Extract the (X, Y) coordinate from the center of the cell holding the provided text.  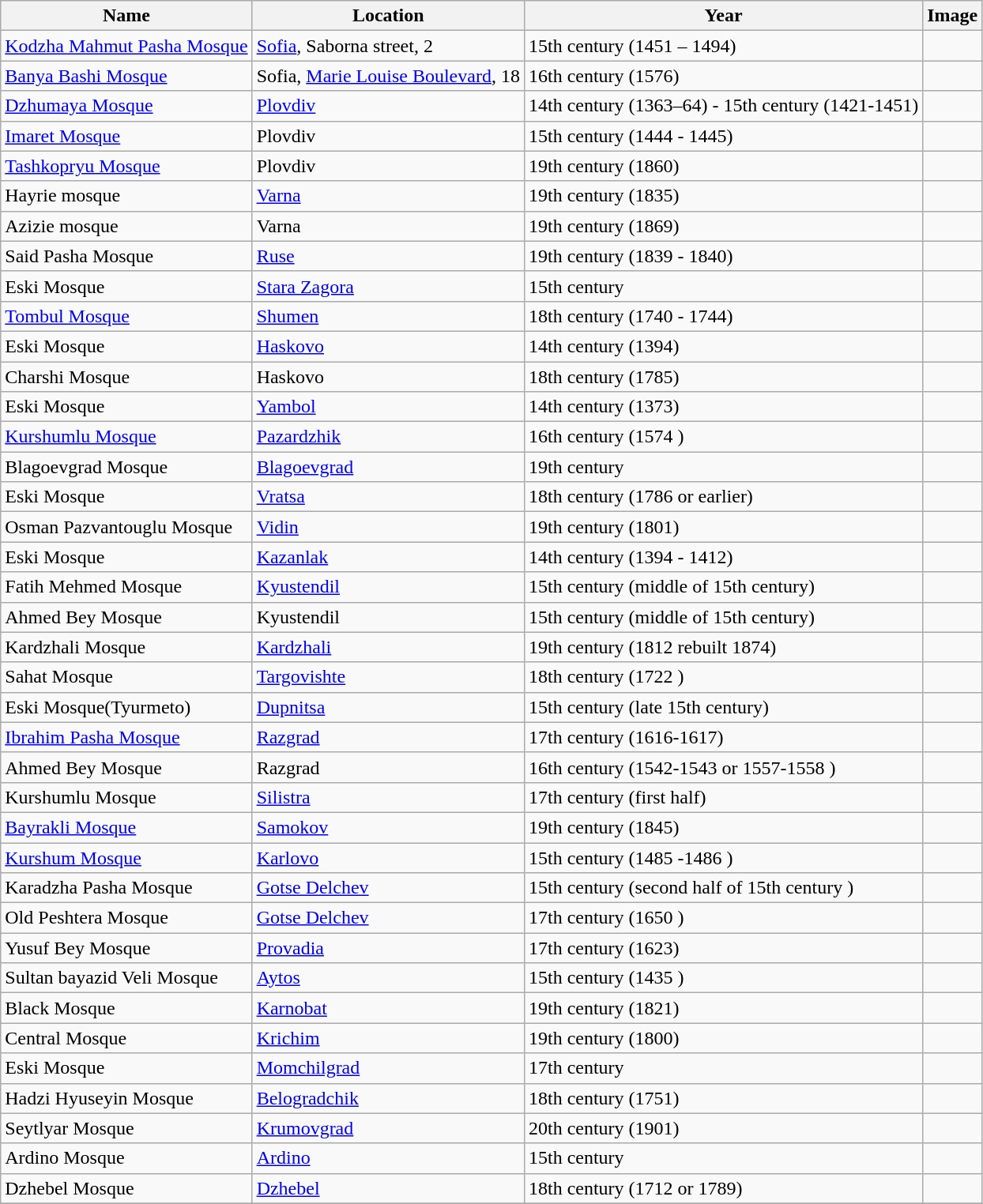
Momchilgrad (388, 1068)
Targovishte (388, 677)
Sofia, Saborna street, 2 (388, 46)
Shumen (388, 316)
15th century (1451 – 1494) (723, 46)
Tombul Mosque (126, 316)
17th century (1623) (723, 948)
17th century (1650 ) (723, 918)
19th century (1812 rebuilt 1874) (723, 647)
14th century (1373) (723, 407)
Pazardzhik (388, 437)
Azizie mosque (126, 226)
Kazanlak (388, 557)
Black Mosque (126, 1008)
15th century (1444 - 1445) (723, 136)
Tashkopryu Mosque (126, 166)
19th century (1845) (723, 827)
Silistra (388, 797)
16th century (1576) (723, 76)
Ruse (388, 256)
Eski Mosque(Tyurmeto) (126, 707)
Seytlyar Mosque (126, 1128)
15th century (late 15th century) (723, 707)
20th century (1901) (723, 1128)
18th century (1712 or 1789) (723, 1188)
Krichim (388, 1038)
19th century (1869) (723, 226)
Provadia (388, 948)
Belogradchik (388, 1098)
Blagoevgrad (388, 467)
15th century (1485 -1486 ) (723, 857)
Dzhebel (388, 1188)
14th century (1394 - 1412) (723, 557)
Dzhebel Mosque (126, 1188)
Samokov (388, 827)
Karnobat (388, 1008)
Ardino Mosque (126, 1158)
17th century (first half) (723, 797)
Bayrakli Mosque (126, 827)
19th century (1839 - 1840) (723, 256)
Vidin (388, 527)
Krumovgrad (388, 1128)
Hayrie mosque (126, 196)
Karlovo (388, 857)
Yambol (388, 407)
17th century (723, 1068)
18th century (1751) (723, 1098)
Hadzi Hyuseyin Mosque (126, 1098)
19th century (723, 467)
Sofia, Marie Louise Boulevard, 18 (388, 76)
18th century (1786 or earlier) (723, 497)
Osman Pazvantouglu Mosque (126, 527)
Charshi Mosque (126, 377)
Kardzhali Mosque (126, 647)
Name (126, 16)
Karadzha Pasha Mosque (126, 888)
Blagoevgrad Mosque (126, 467)
Aytos (388, 978)
Image (953, 16)
15th century (second half of 15th century ) (723, 888)
15th century (1435 ) (723, 978)
Kodzha Mahmut Pasha Mosque (126, 46)
Old Peshtera Mosque (126, 918)
18th century (1740 - 1744) (723, 316)
14th century (1363–64) - 15th century (1421-1451) (723, 106)
Imaret Mosque (126, 136)
Central Mosque (126, 1038)
Vratsa (388, 497)
Year (723, 16)
Yusuf Bey Mosque (126, 948)
Dzhumaya Mosque (126, 106)
Said Pasha Mosque (126, 256)
14th century (1394) (723, 346)
18th century (1722 ) (723, 677)
17th century (1616-1617) (723, 737)
Kardzhali (388, 647)
18th century (1785) (723, 377)
Kurshum Mosque (126, 857)
16th century (1574 ) (723, 437)
Sultan bayazid Veli Mosque (126, 978)
Ardino (388, 1158)
19th century (1801) (723, 527)
Ibrahim Pasha Mosque (126, 737)
Banya Bashi Mosque (126, 76)
19th century (1800) (723, 1038)
Dupnitsa (388, 707)
16th century (1542-1543 or 1557-1558 ) (723, 767)
19th century (1821) (723, 1008)
Stara Zagora (388, 286)
19th century (1860) (723, 166)
Sahat Mosque (126, 677)
Location (388, 16)
19th century (1835) (723, 196)
Fatih Mehmed Mosque (126, 587)
